Provide the [x, y] coordinate of the cell's center where the given text is located.  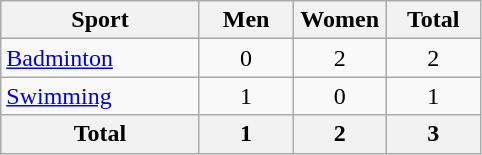
3 [433, 134]
Swimming [100, 96]
Men [246, 20]
Badminton [100, 58]
Women [340, 20]
Sport [100, 20]
